Determine the [x, y] coordinate at the center of the cell enclosing the given text.  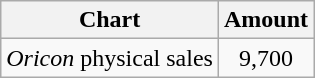
Chart [110, 20]
Amount [266, 20]
Oricon physical sales [110, 58]
9,700 [266, 58]
